Locate the cell with the specified text and output its (x, y) center coordinate. 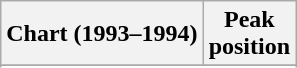
Peakposition (249, 34)
Chart (1993–1994) (102, 34)
